Scan for the cell matching the given text and deliver its [X, Y] coordinate at center. 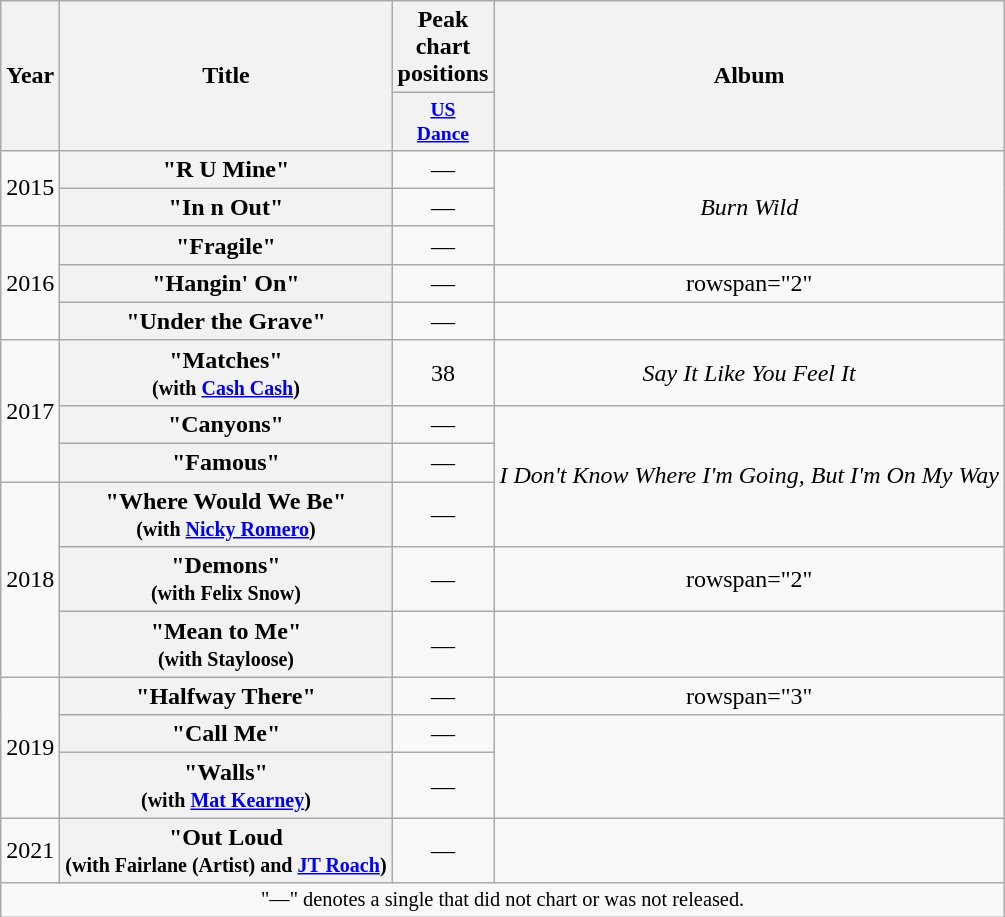
Year [30, 76]
"Fragile" [226, 245]
"—" denotes a single that did not chart or was not released. [503, 900]
"Matches" (with Cash Cash) [226, 372]
rowspan="3" [750, 696]
"Demons"(with Felix Snow) [226, 580]
Title [226, 76]
"Where Would We Be" (with Nicky Romero) [226, 514]
"Walls"(with Mat Kearney) [226, 786]
"R U Mine" [226, 169]
"Canyons" [226, 425]
"Halfway There" [226, 696]
2021 [30, 850]
Say It Like You Feel It [750, 372]
"Famous" [226, 463]
2019 [30, 748]
2016 [30, 283]
"In n Out" [226, 207]
Burn Wild [750, 207]
Album [750, 76]
38 [443, 372]
"Mean to Me"(with Stayloose) [226, 644]
2017 [30, 410]
Peak chart positions [443, 47]
"Under the Grave" [226, 321]
"Out Loud(with Fairlane (Artist) and JT Roach) [226, 850]
2018 [30, 580]
USDance [443, 122]
"Hangin' On" [226, 283]
I Don't Know Where I'm Going, But I'm On My Way [750, 476]
"Call Me" [226, 734]
2015 [30, 188]
